Capture the cell that displays the provided text and extract its [X, Y] central coordinate. 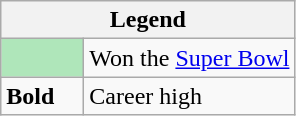
Career high [190, 96]
Legend [148, 20]
Bold [42, 96]
Won the Super Bowl [190, 58]
